Return (X, Y) of the center of cell containing provided text 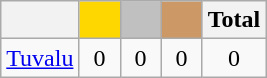
Tuvalu (40, 58)
Total (234, 20)
